Detect which cell encompasses the target text, then output its [x, y] center coordinate. 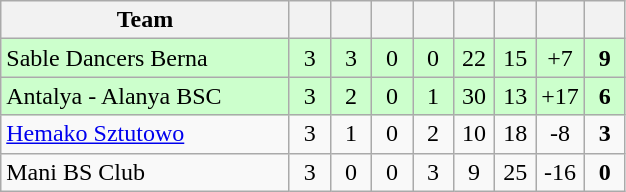
13 [516, 96]
Mani BS Club [146, 172]
18 [516, 134]
-8 [560, 134]
+17 [560, 96]
15 [516, 58]
Hemako Sztutowo [146, 134]
+7 [560, 58]
Antalya - Alanya BSC [146, 96]
Sable Dancers Berna [146, 58]
30 [474, 96]
25 [516, 172]
22 [474, 58]
6 [604, 96]
Team [146, 20]
-16 [560, 172]
10 [474, 134]
